Return the (X, Y) coordinate for the center point of the cell that contains the specified text.  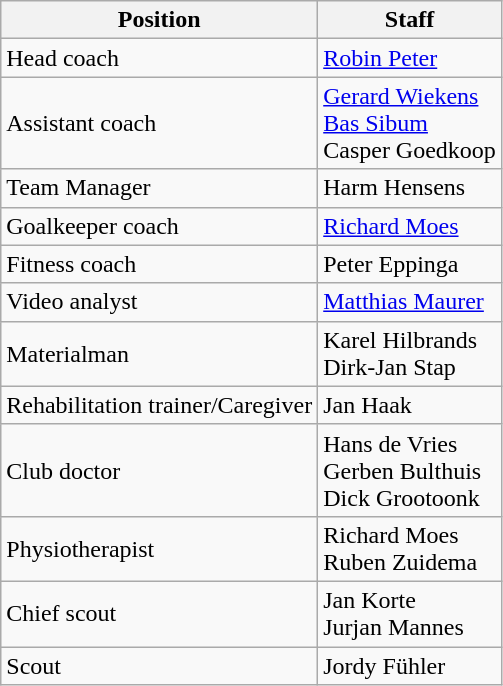
Staff (410, 20)
Head coach (160, 58)
Matthias Maurer (410, 302)
Peter Eppinga (410, 264)
Club doctor (160, 470)
Fitness coach (160, 264)
Robin Peter (410, 58)
Chief scout (160, 614)
Rehabilitation trainer/Caregiver (160, 405)
Jordy Fühler (410, 665)
Position (160, 20)
Goalkeeper coach (160, 226)
Assistant coach (160, 123)
Jan Korte Jurjan Mannes (410, 614)
Materialman (160, 354)
Team Manager (160, 188)
Richard Moes Ruben Zuidema (410, 548)
Richard Moes (410, 226)
Scout (160, 665)
Video analyst (160, 302)
Hans de Vries Gerben Bulthuis Dick Grootoonk (410, 470)
Physiotherapist (160, 548)
Gerard Wiekens Bas Sibum Casper Goedkoop (410, 123)
Karel Hilbrands Dirk-Jan Stap (410, 354)
Harm Hensens (410, 188)
Jan Haak (410, 405)
